From the cell containing the given text, extract its center point as [X, Y] coordinate. 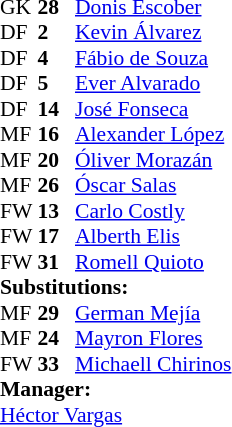
Mayron Flores [153, 339]
Carlo Costly [153, 211]
2 [57, 33]
24 [57, 339]
Alexander López [153, 135]
20 [57, 160]
Michaell Chirinos [153, 364]
Fábio de Souza [153, 58]
Óliver Morazán [153, 160]
13 [57, 211]
Ever Alvarado [153, 83]
Kevin Álvarez [153, 33]
Alberth Elis [153, 237]
5 [57, 83]
German Mejía [153, 313]
Manager: [116, 389]
29 [57, 313]
Romell Quioto [153, 262]
José Fonseca [153, 109]
14 [57, 109]
26 [57, 185]
33 [57, 364]
Substitutions: [116, 287]
Óscar Salas [153, 185]
16 [57, 135]
4 [57, 58]
17 [57, 237]
31 [57, 262]
